Locate the cell with the specified text and output its [x, y] center coordinate. 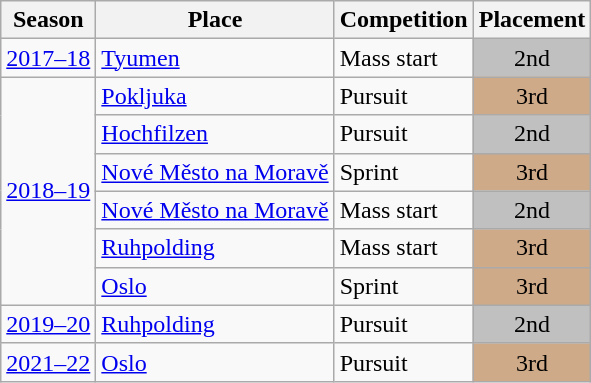
Hochfilzen [215, 134]
2018–19 [48, 191]
Placement [532, 20]
Pokljuka [215, 96]
Tyumen [215, 58]
2021–22 [48, 362]
Competition [404, 20]
Place [215, 20]
2017–18 [48, 58]
Season [48, 20]
2019–20 [48, 324]
